Output the [X, Y] coordinate of the center of the cell containing the given text.  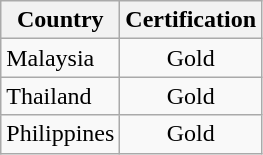
Certification [191, 20]
Malaysia [60, 58]
Philippines [60, 134]
Thailand [60, 96]
Country [60, 20]
